Return (x, y) of the center of cell containing provided text 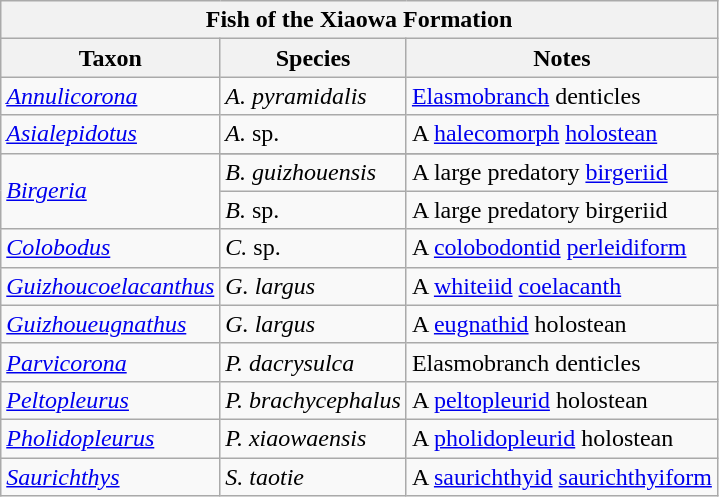
Colobodus (110, 248)
S. taotie (314, 477)
A whiteiid coelacanth (562, 286)
Guizhoucoelacanthus (110, 286)
A eugnathid holostean (562, 324)
A halecomorph holostean (562, 134)
Saurichthys (110, 477)
Asialepidotus (110, 134)
Birgeria (110, 191)
Species (314, 58)
Peltopleurus (110, 400)
Taxon (110, 58)
P. dacrysulca (314, 362)
Guizhoueugnathus (110, 324)
A saurichthyid saurichthyiform (562, 477)
B. guizhouensis (314, 172)
A pholidopleurid holostean (562, 438)
A. sp. (314, 134)
A colobodontid perleidiform (562, 248)
A. pyramidalis (314, 96)
Pholidopleurus (110, 438)
Fish of the Xiaowa Formation (360, 20)
A peltopleurid holostean (562, 400)
P. xiaowaensis (314, 438)
Annulicorona (110, 96)
Notes (562, 58)
C. sp. (314, 248)
Parvicorona (110, 362)
P. brachycephalus (314, 400)
B. sp. (314, 210)
